Capture the cell that displays the provided text and extract its [x, y] central coordinate. 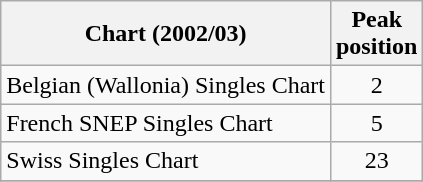
Chart (2002/03) [166, 34]
2 [376, 85]
French SNEP Singles Chart [166, 123]
Peakposition [376, 34]
23 [376, 161]
Belgian (Wallonia) Singles Chart [166, 85]
5 [376, 123]
Swiss Singles Chart [166, 161]
